Return the (X, Y) coordinate for the center point of the cell that contains the specified text.  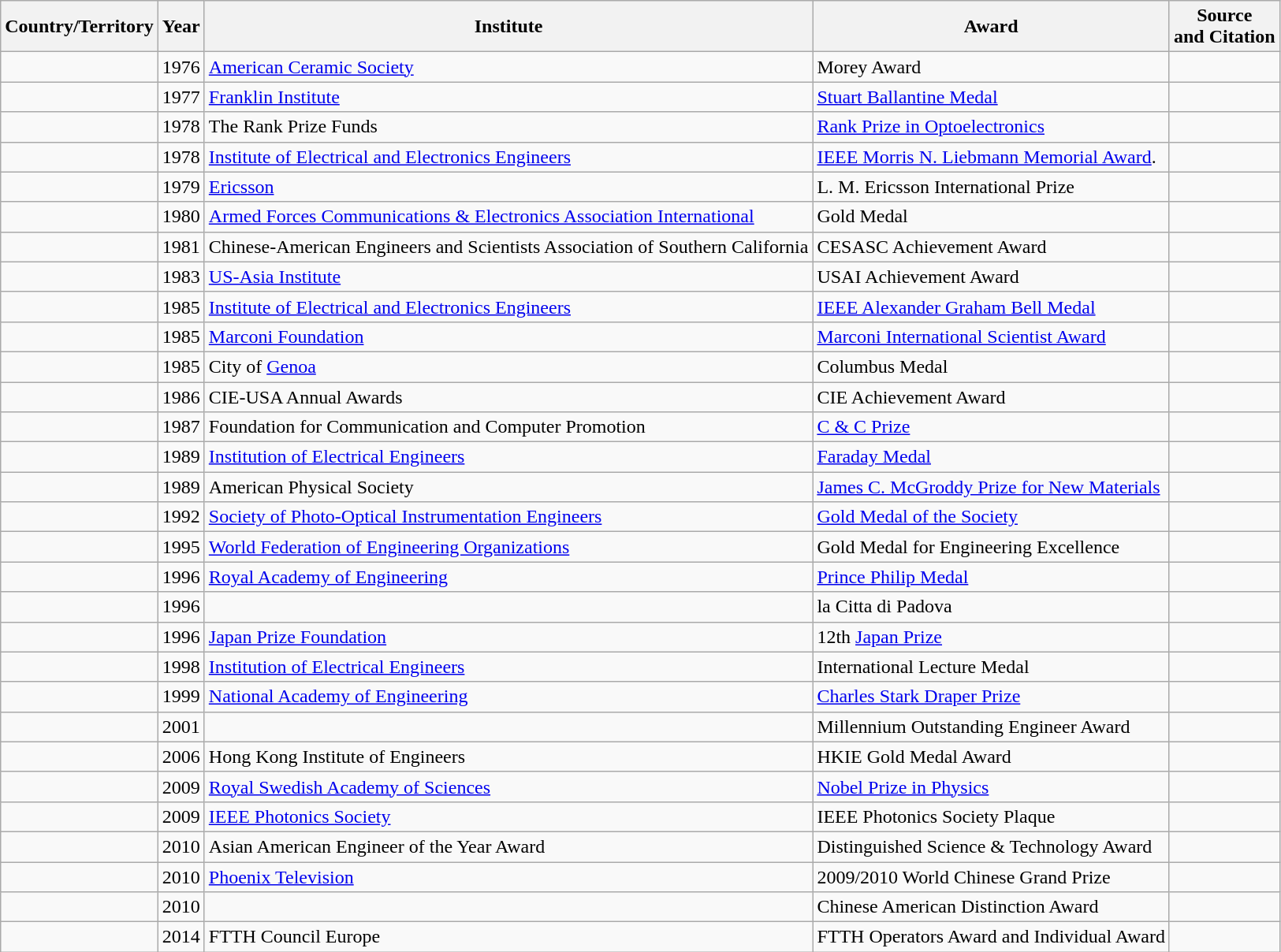
1998 (181, 667)
IEEE Alexander Graham Bell Medal (992, 307)
Society of Photo-Optical Instrumentation Engineers (508, 517)
The Rank Prize Funds (508, 127)
CESASC Achievement Award (992, 247)
US-Asia Institute (508, 277)
James C. McGroddy Prize for New Materials (992, 487)
1979 (181, 187)
1983 (181, 277)
Ericsson (508, 187)
CIE Achievement Award (992, 396)
Institute (508, 27)
2014 (181, 937)
Asian American Engineer of the Year Award (508, 846)
Prince Philip Medal (992, 577)
1981 (181, 247)
Japan Prize Foundation (508, 637)
Sourceand Citation (1224, 27)
2006 (181, 757)
1976 (181, 67)
FTTH Council Europe (508, 937)
Foundation for Communication and Computer Promotion (508, 427)
1992 (181, 517)
2001 (181, 727)
C & C Prize (992, 427)
1999 (181, 697)
HKIE Gold Medal Award (992, 757)
Franklin Institute (508, 97)
Award (992, 27)
FTTH Operators Award and Individual Award (992, 937)
Royal Swedish Academy of Sciences (508, 787)
Gold Medal (992, 217)
1980 (181, 217)
Country/Territory (79, 27)
Millennium Outstanding Engineer Award (992, 727)
Year (181, 27)
1986 (181, 396)
Hong Kong Institute of Engineers (508, 757)
Gold Medal for Engineering Excellence (992, 547)
Charles Stark Draper Prize (992, 697)
Distinguished Science & Technology Award (992, 846)
World Federation of Engineering Organizations (508, 547)
Phoenix Television (508, 877)
L. M. Ericsson International Prize (992, 187)
1977 (181, 97)
la Citta di Padova (992, 607)
City of Genoa (508, 366)
USAI Achievement Award (992, 277)
Gold Medal of the Society (992, 517)
National Academy of Engineering (508, 697)
Chinese-American Engineers and Scientists Association of Southern California (508, 247)
Nobel Prize in Physics (992, 787)
1987 (181, 427)
Columbus Medal (992, 366)
1995 (181, 547)
International Lecture Medal (992, 667)
Marconi Foundation (508, 337)
Royal Academy of Engineering (508, 577)
Rank Prize in Optoelectronics (992, 127)
IEEE Photonics Society Plaque (992, 816)
American Ceramic Society (508, 67)
Faraday Medal (992, 457)
2009/2010 World Chinese Grand Prize (992, 877)
Marconi International Scientist Award (992, 337)
CIE-USA Annual Awards (508, 396)
IEEE Photonics Society (508, 816)
12th Japan Prize (992, 637)
Armed Forces Communications & Electronics Association International (508, 217)
Morey Award (992, 67)
IEEE Morris N. Liebmann Memorial Award. (992, 157)
American Physical Society (508, 487)
Stuart Ballantine Medal (992, 97)
Chinese American Distinction Award (992, 907)
